Extract the [x, y] coordinate from the center of the cell holding the provided text.  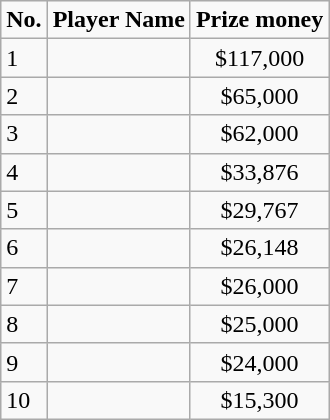
6 [24, 248]
8 [24, 324]
1 [24, 58]
$15,300 [259, 400]
10 [24, 400]
$62,000 [259, 134]
$24,000 [259, 362]
Player Name [118, 20]
5 [24, 210]
$26,000 [259, 286]
$33,876 [259, 172]
$25,000 [259, 324]
$117,000 [259, 58]
Prize money [259, 20]
No. [24, 20]
3 [24, 134]
7 [24, 286]
$65,000 [259, 96]
9 [24, 362]
2 [24, 96]
4 [24, 172]
$29,767 [259, 210]
$26,148 [259, 248]
